Find where the given text appears and provide that cell's center as (X, Y) coordinate. 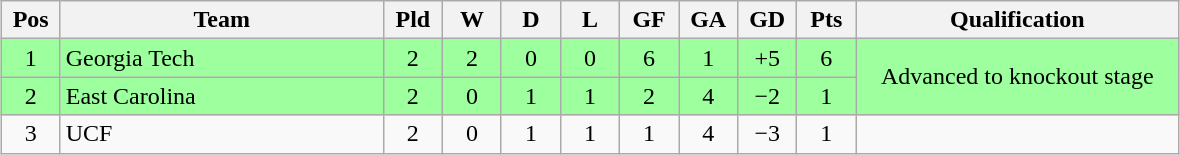
Pld (412, 20)
Pos (30, 20)
3 (30, 134)
D (530, 20)
−2 (768, 96)
East Carolina (222, 96)
Qualification (1018, 20)
W (472, 20)
Pts (826, 20)
Georgia Tech (222, 58)
UCF (222, 134)
Team (222, 20)
Advanced to knockout stage (1018, 77)
GD (768, 20)
GA (708, 20)
L (590, 20)
−3 (768, 134)
+5 (768, 58)
GF (650, 20)
